Pinpoint the cell where the given text exists, returning its (x, y) midpoint coordinate. 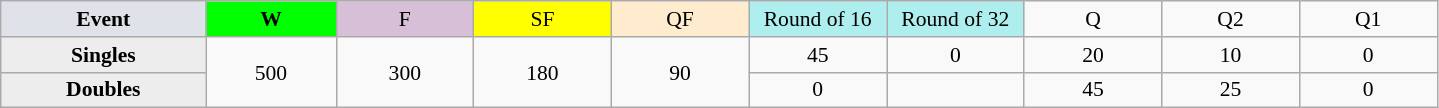
Doubles (104, 90)
Q2 (1231, 19)
10 (1231, 55)
Q (1093, 19)
20 (1093, 55)
180 (543, 72)
SF (543, 19)
Singles (104, 55)
Round of 32 (955, 19)
90 (680, 72)
Q1 (1368, 19)
F (405, 19)
W (271, 19)
25 (1231, 90)
Event (104, 19)
500 (271, 72)
QF (680, 19)
Round of 16 (818, 19)
300 (405, 72)
